Return (X, Y) of the center of cell containing provided text 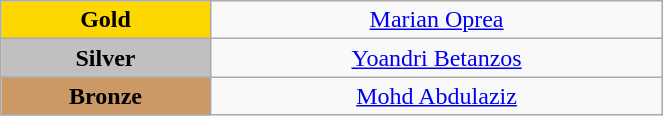
Mohd Abdulaziz (436, 96)
Yoandri Betanzos (436, 58)
Bronze (106, 96)
Gold (106, 20)
Marian Oprea (436, 20)
Silver (106, 58)
